Return [x, y] of the center of cell containing provided text 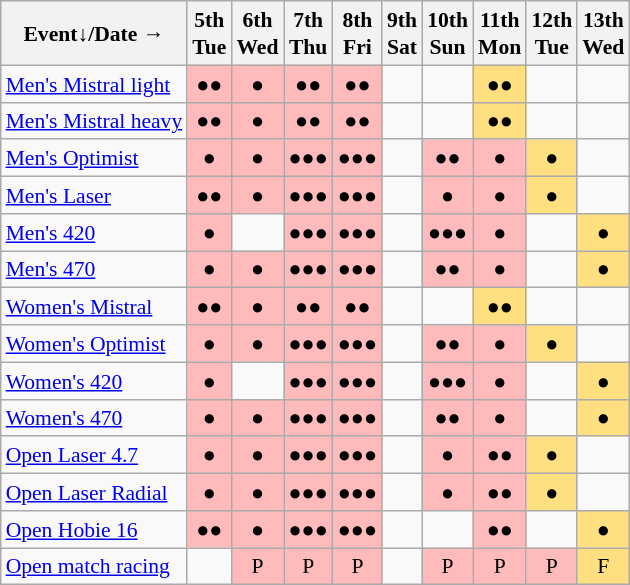
7thThu [308, 33]
5thTue [209, 33]
Women's 470 [94, 418]
Women's Optimist [94, 344]
Men's 420 [94, 232]
Men's Laser [94, 194]
12thTue [552, 33]
Women's Mistral [94, 306]
Open Hobie 16 [94, 528]
F [603, 566]
13thWed [603, 33]
Open match racing [94, 566]
9thSat [402, 33]
6thWed [257, 33]
Open Laser Radial [94, 492]
11thMon [500, 33]
10thSun [448, 33]
Men's Optimist [94, 158]
Event↓/Date → [94, 33]
8thFri [358, 33]
Men's Mistral light [94, 84]
Men's Mistral heavy [94, 120]
Men's 470 [94, 268]
Women's 420 [94, 380]
Open Laser 4.7 [94, 454]
